From the cell containing the given text, extract its center point as (x, y) coordinate. 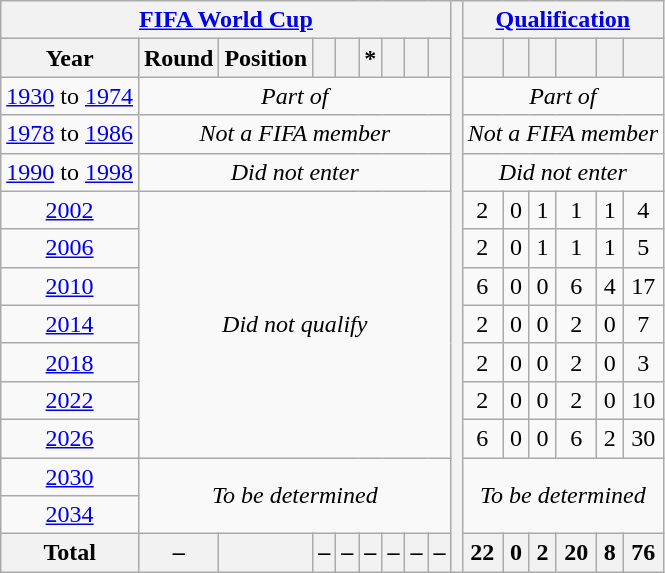
2010 (70, 286)
Qualification (562, 20)
2026 (70, 438)
22 (482, 553)
10 (644, 400)
7 (644, 324)
Round (178, 58)
3 (644, 362)
FIFA World Cup (226, 20)
2018 (70, 362)
2022 (70, 400)
Position (266, 58)
2006 (70, 248)
1978 to 1986 (70, 134)
1930 to 1974 (70, 96)
8 (610, 553)
Did not qualify (294, 324)
1990 to 1998 (70, 172)
17 (644, 286)
2034 (70, 515)
Total (70, 553)
5 (644, 248)
76 (644, 553)
2002 (70, 210)
2030 (70, 477)
* (370, 58)
2014 (70, 324)
20 (576, 553)
Year (70, 58)
30 (644, 438)
